Locate the cell with the specified text and output its (x, y) center coordinate. 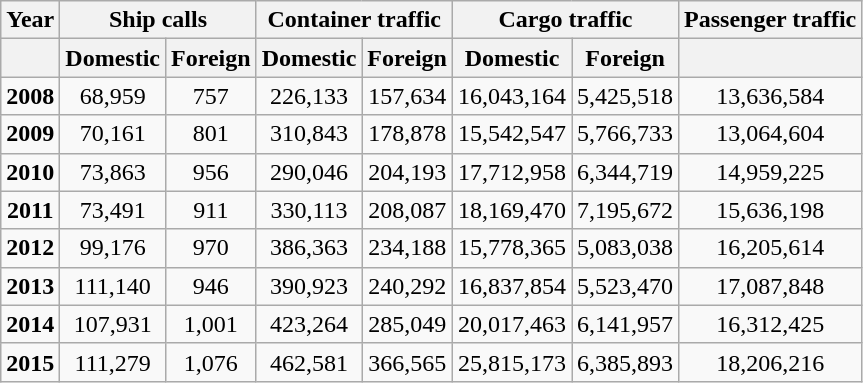
16,312,425 (770, 324)
178,878 (408, 134)
366,565 (408, 362)
16,043,164 (512, 96)
2009 (30, 134)
5,083,038 (626, 248)
5,425,518 (626, 96)
15,778,365 (512, 248)
462,581 (309, 362)
5,523,470 (626, 286)
2015 (30, 362)
5,766,733 (626, 134)
Container traffic (354, 20)
Ship calls (158, 20)
757 (212, 96)
Year (30, 20)
911 (212, 210)
2008 (30, 96)
285,049 (408, 324)
2014 (30, 324)
330,113 (309, 210)
386,363 (309, 248)
18,169,470 (512, 210)
423,264 (309, 324)
20,017,463 (512, 324)
204,193 (408, 172)
1,076 (212, 362)
234,188 (408, 248)
13,636,584 (770, 96)
801 (212, 134)
290,046 (309, 172)
107,931 (113, 324)
240,292 (408, 286)
18,206,216 (770, 362)
226,133 (309, 96)
73,863 (113, 172)
111,279 (113, 362)
956 (212, 172)
111,140 (113, 286)
208,087 (408, 210)
6,385,893 (626, 362)
6,344,719 (626, 172)
2012 (30, 248)
14,959,225 (770, 172)
Passenger traffic (770, 20)
970 (212, 248)
310,843 (309, 134)
Cargo traffic (565, 20)
2013 (30, 286)
15,636,198 (770, 210)
1,001 (212, 324)
7,195,672 (626, 210)
25,815,173 (512, 362)
16,205,614 (770, 248)
6,141,957 (626, 324)
70,161 (113, 134)
2010 (30, 172)
16,837,854 (512, 286)
157,634 (408, 96)
946 (212, 286)
15,542,547 (512, 134)
68,959 (113, 96)
17,712,958 (512, 172)
390,923 (309, 286)
73,491 (113, 210)
2011 (30, 210)
99,176 (113, 248)
17,087,848 (770, 286)
13,064,604 (770, 134)
